Pinpoint the cell where the given text exists, returning its (x, y) midpoint coordinate. 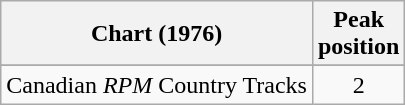
Chart (1976) (157, 34)
Peakposition (358, 34)
2 (358, 85)
Canadian RPM Country Tracks (157, 85)
